Search for the cell housing the specified text and yield its [x, y] center coordinate. 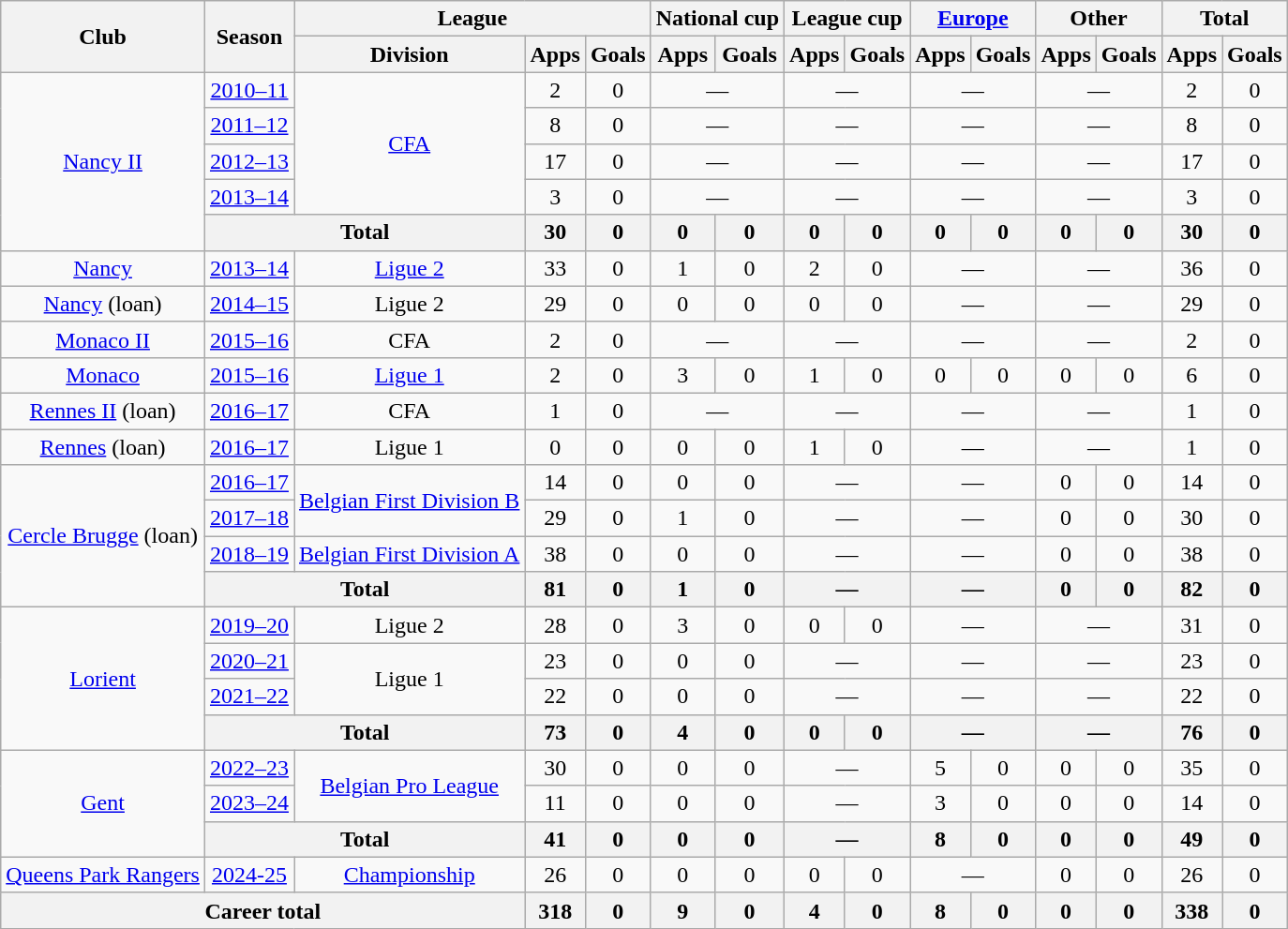
2019–20 [249, 625]
Belgian Pro League [410, 786]
35 [1191, 768]
2010–11 [249, 90]
338 [1191, 910]
31 [1191, 625]
Rennes II (loan) [103, 411]
73 [555, 732]
Nancy [103, 268]
Gent [103, 803]
2017–18 [249, 518]
Europe [973, 19]
36 [1191, 268]
2012–13 [249, 161]
League cup [847, 19]
Championship [410, 875]
41 [555, 839]
Division [410, 54]
Club [103, 37]
318 [555, 910]
81 [555, 590]
Belgian First Division B [410, 501]
2014–15 [249, 304]
76 [1191, 732]
Nancy II [103, 161]
28 [555, 625]
National cup [717, 19]
Lorient [103, 679]
2021–22 [249, 697]
49 [1191, 839]
33 [555, 268]
Season [249, 37]
2011–12 [249, 126]
Other [1099, 19]
Queens Park Rangers [103, 875]
Career total [262, 910]
Belgian First Division A [410, 554]
Nancy (loan) [103, 304]
League [472, 19]
2020–21 [249, 661]
Monaco II [103, 339]
82 [1191, 590]
5 [940, 768]
Rennes (loan) [103, 447]
Monaco [103, 375]
2022–23 [249, 768]
2018–19 [249, 554]
2023–24 [249, 803]
Cercle Brugge (loan) [103, 536]
6 [1191, 375]
2024-25 [249, 875]
11 [555, 803]
9 [682, 910]
